Detect which cell encompasses the target text, then output its [X, Y] center coordinate. 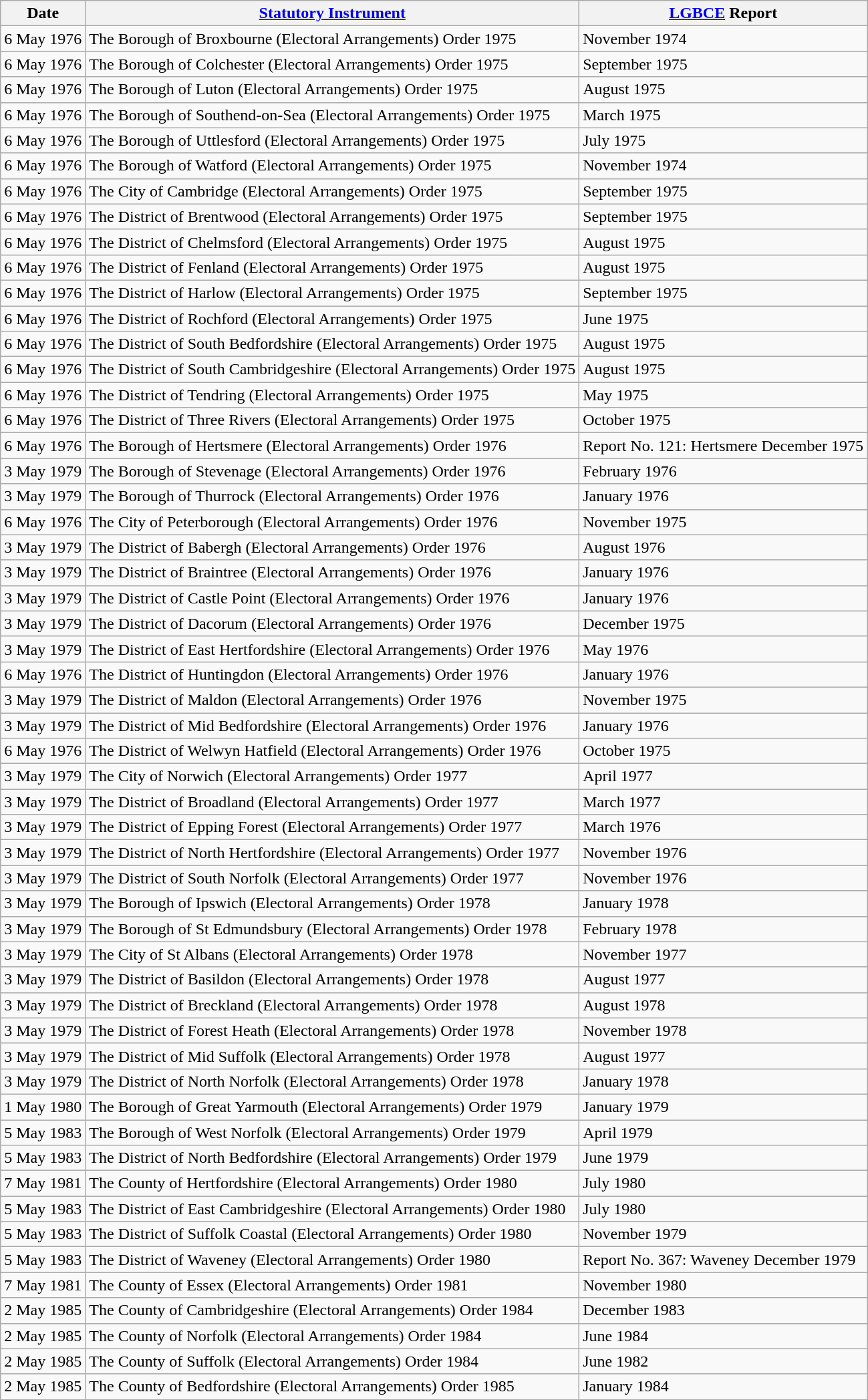
August 1976 [723, 547]
The City of Norwich (Electoral Arrangements) Order 1977 [333, 777]
The Borough of Broxbourne (Electoral Arrangements) Order 1975 [333, 39]
January 1984 [723, 1387]
June 1982 [723, 1361]
The Borough of Great Yarmouth (Electoral Arrangements) Order 1979 [333, 1107]
1 May 1980 [43, 1107]
The Borough of Hertsmere (Electoral Arrangements) Order 1976 [333, 446]
April 1977 [723, 777]
The District of Welwyn Hatfield (Electoral Arrangements) Order 1976 [333, 751]
The City of Peterborough (Electoral Arrangements) Order 1976 [333, 522]
January 1979 [723, 1107]
May 1976 [723, 649]
The District of North Bedfordshire (Electoral Arrangements) Order 1979 [333, 1158]
April 1979 [723, 1133]
June 1975 [723, 319]
The District of Brentwood (Electoral Arrangements) Order 1975 [333, 217]
The District of North Hertfordshire (Electoral Arrangements) Order 1977 [333, 853]
The Borough of Luton (Electoral Arrangements) Order 1975 [333, 90]
The Borough of Southend-on-Sea (Electoral Arrangements) Order 1975 [333, 115]
The District of North Norfolk (Electoral Arrangements) Order 1978 [333, 1081]
The District of Mid Suffolk (Electoral Arrangements) Order 1978 [333, 1056]
The Borough of Thurrock (Electoral Arrangements) Order 1976 [333, 497]
The District of Maldon (Electoral Arrangements) Order 1976 [333, 700]
The County of Norfolk (Electoral Arrangements) Order 1984 [333, 1336]
The Borough of Uttlesford (Electoral Arrangements) Order 1975 [333, 140]
The County of Hertfordshire (Electoral Arrangements) Order 1980 [333, 1183]
November 1979 [723, 1234]
The District of Mid Bedfordshire (Electoral Arrangements) Order 1976 [333, 725]
The Borough of St Edmundsbury (Electoral Arrangements) Order 1978 [333, 929]
The District of Tendring (Electoral Arrangements) Order 1975 [333, 395]
The Borough of Ipswich (Electoral Arrangements) Order 1978 [333, 903]
November 1980 [723, 1285]
August 1978 [723, 1005]
The County of Suffolk (Electoral Arrangements) Order 1984 [333, 1361]
The Borough of West Norfolk (Electoral Arrangements) Order 1979 [333, 1133]
The District of Broadland (Electoral Arrangements) Order 1977 [333, 802]
March 1976 [723, 827]
The District of Babergh (Electoral Arrangements) Order 1976 [333, 547]
The Borough of Colchester (Electoral Arrangements) Order 1975 [333, 64]
The District of Three Rivers (Electoral Arrangements) Order 1975 [333, 420]
December 1983 [723, 1310]
The District of Chelmsford (Electoral Arrangements) Order 1975 [333, 242]
The District of Rochford (Electoral Arrangements) Order 1975 [333, 319]
July 1975 [723, 140]
Date [43, 13]
November 1978 [723, 1030]
Report No. 367: Waveney December 1979 [723, 1260]
Statutory Instrument [333, 13]
The City of Cambridge (Electoral Arrangements) Order 1975 [333, 191]
June 1984 [723, 1336]
June 1979 [723, 1158]
The District of Huntingdon (Electoral Arrangements) Order 1976 [333, 674]
December 1975 [723, 623]
The District of Braintree (Electoral Arrangements) Order 1976 [333, 573]
LGBCE Report [723, 13]
November 1977 [723, 954]
February 1976 [723, 471]
March 1977 [723, 802]
The District of Breckland (Electoral Arrangements) Order 1978 [333, 1005]
The District of South Bedfordshire (Electoral Arrangements) Order 1975 [333, 344]
February 1978 [723, 929]
The District of Castle Point (Electoral Arrangements) Order 1976 [333, 598]
The District of East Cambridgeshire (Electoral Arrangements) Order 1980 [333, 1209]
The District of Dacorum (Electoral Arrangements) Order 1976 [333, 623]
The County of Essex (Electoral Arrangements) Order 1981 [333, 1285]
The County of Bedfordshire (Electoral Arrangements) Order 1985 [333, 1387]
The District of South Cambridgeshire (Electoral Arrangements) Order 1975 [333, 370]
The City of St Albans (Electoral Arrangements) Order 1978 [333, 954]
The District of East Hertfordshire (Electoral Arrangements) Order 1976 [333, 649]
The District of Harlow (Electoral Arrangements) Order 1975 [333, 293]
The County of Cambridgeshire (Electoral Arrangements) Order 1984 [333, 1310]
The Borough of Watford (Electoral Arrangements) Order 1975 [333, 166]
The District of Waveney (Electoral Arrangements) Order 1980 [333, 1260]
The District of Forest Heath (Electoral Arrangements) Order 1978 [333, 1030]
The District of Basildon (Electoral Arrangements) Order 1978 [333, 980]
The Borough of Stevenage (Electoral Arrangements) Order 1976 [333, 471]
The District of Fenland (Electoral Arrangements) Order 1975 [333, 267]
The District of Suffolk Coastal (Electoral Arrangements) Order 1980 [333, 1234]
Report No. 121: Hertsmere December 1975 [723, 446]
March 1975 [723, 115]
May 1975 [723, 395]
The District of South Norfolk (Electoral Arrangements) Order 1977 [333, 878]
The District of Epping Forest (Electoral Arrangements) Order 1977 [333, 827]
